Return the (X, Y) coordinate for the center point of the cell that contains the specified text.  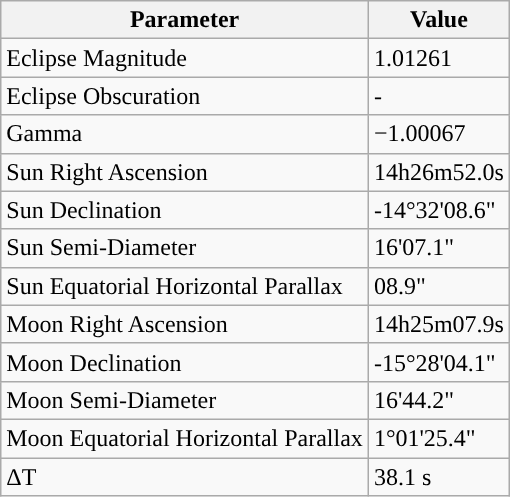
Eclipse Magnitude (185, 58)
08.9" (438, 286)
14h26m52.0s (438, 172)
−1.00067 (438, 134)
14h25m07.9s (438, 324)
- (438, 96)
Sun Right Ascension (185, 172)
16'44.2" (438, 400)
16'07.1" (438, 248)
Sun Semi-Diameter (185, 248)
ΔT (185, 477)
Sun Declination (185, 210)
-14°32'08.6" (438, 210)
-15°28'04.1" (438, 362)
1.01261 (438, 58)
Moon Semi-Diameter (185, 400)
Moon Declination (185, 362)
Eclipse Obscuration (185, 96)
Sun Equatorial Horizontal Parallax (185, 286)
38.1 s (438, 477)
Parameter (185, 20)
Value (438, 20)
Moon Equatorial Horizontal Parallax (185, 438)
1°01'25.4" (438, 438)
Moon Right Ascension (185, 324)
Gamma (185, 134)
